Output the (X, Y) coordinate of the center of the cell containing the given text.  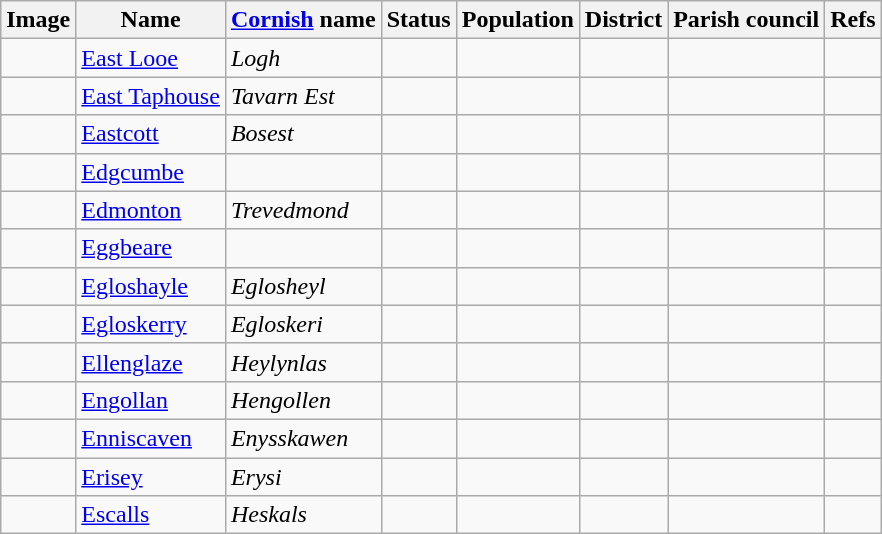
Ellenglaze (151, 362)
Eglosheyl (303, 286)
Bosest (303, 134)
Eastcott (151, 134)
Heylynlas (303, 362)
Edmonton (151, 210)
Image (38, 20)
Population (518, 20)
Escalls (151, 515)
Heskals (303, 515)
Hengollen (303, 400)
Engollan (151, 400)
Name (151, 20)
Egloskerry (151, 324)
District (623, 20)
Egloskeri (303, 324)
Trevedmond (303, 210)
Egloshayle (151, 286)
Refs (853, 20)
Edgcumbe (151, 172)
Eggbeare (151, 248)
Enysskawen (303, 438)
Erisey (151, 477)
East Looe (151, 58)
Cornish name (303, 20)
Enniscaven (151, 438)
Status (418, 20)
Logh (303, 58)
East Taphouse (151, 96)
Erysi (303, 477)
Tavarn Est (303, 96)
Parish council (746, 20)
